Provide the (X, Y) coordinate of the cell's center where the given text is located.  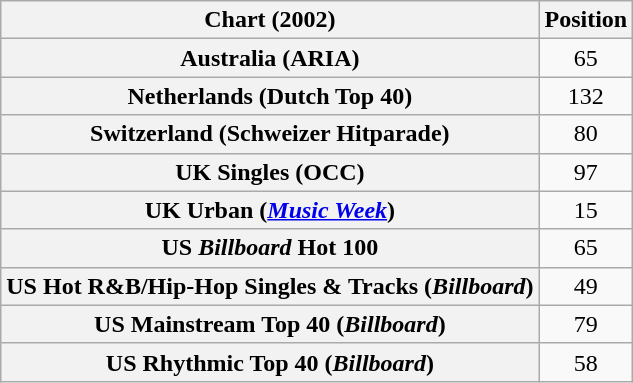
49 (586, 286)
US Mainstream Top 40 (Billboard) (270, 324)
UK Urban (Music Week) (270, 210)
US Rhythmic Top 40 (Billboard) (270, 362)
97 (586, 172)
Switzerland (Schweizer Hitparade) (270, 134)
Australia (ARIA) (270, 58)
US Hot R&B/Hip-Hop Singles & Tracks (Billboard) (270, 286)
15 (586, 210)
79 (586, 324)
80 (586, 134)
132 (586, 96)
Netherlands (Dutch Top 40) (270, 96)
58 (586, 362)
US Billboard Hot 100 (270, 248)
Position (586, 20)
Chart (2002) (270, 20)
UK Singles (OCC) (270, 172)
